Locate the cell with the specified text and output its [X, Y] center coordinate. 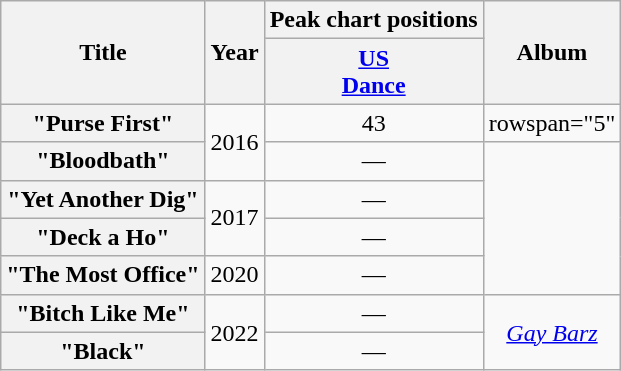
Title [103, 52]
Gay Barz [552, 332]
"Purse First" [103, 123]
"The Most Office" [103, 275]
Peak chart positions [374, 20]
rowspan="5" [552, 123]
"Deck a Ho" [103, 237]
43 [374, 123]
2020 [234, 275]
2016 [234, 142]
2022 [234, 332]
Album [552, 52]
2017 [234, 218]
USDance [374, 72]
Year [234, 52]
"Bitch Like Me" [103, 313]
"Yet Another Dig" [103, 199]
"Black" [103, 351]
"Bloodbath" [103, 161]
